Provide the (x, y) coordinate of the cell's center where the given text is located.  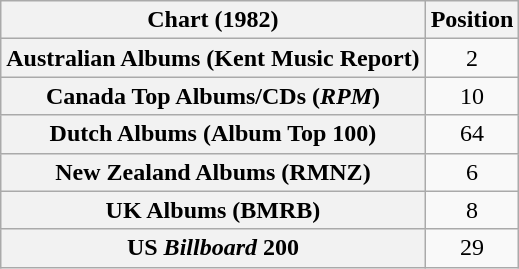
10 (472, 96)
Canada Top Albums/CDs (RPM) (213, 96)
Australian Albums (Kent Music Report) (213, 58)
New Zealand Albums (RMNZ) (213, 172)
2 (472, 58)
US Billboard 200 (213, 248)
Position (472, 20)
8 (472, 210)
UK Albums (BMRB) (213, 210)
Chart (1982) (213, 20)
Dutch Albums (Album Top 100) (213, 134)
6 (472, 172)
29 (472, 248)
64 (472, 134)
